Detect which cell encompasses the target text, then output its (x, y) center coordinate. 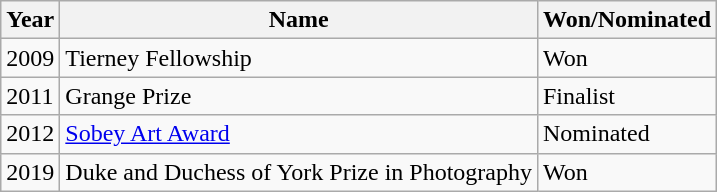
Tierney Fellowship (299, 58)
2011 (30, 96)
Sobey Art Award (299, 134)
Year (30, 20)
2009 (30, 58)
Finalist (626, 96)
2012 (30, 134)
2019 (30, 172)
Won/Nominated (626, 20)
Grange Prize (299, 96)
Nominated (626, 134)
Name (299, 20)
Duke and Duchess of York Prize in Photography (299, 172)
